Detect which cell encompasses the target text, then output its [x, y] center coordinate. 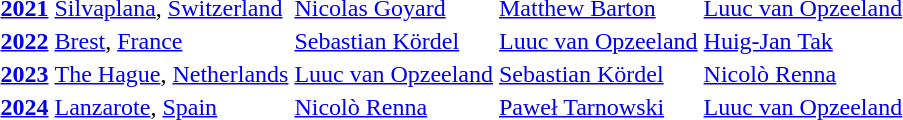
The Hague, Netherlands [172, 74]
Brest, France [172, 41]
